Provide the (X, Y) coordinate of the cell's center where the given text is located.  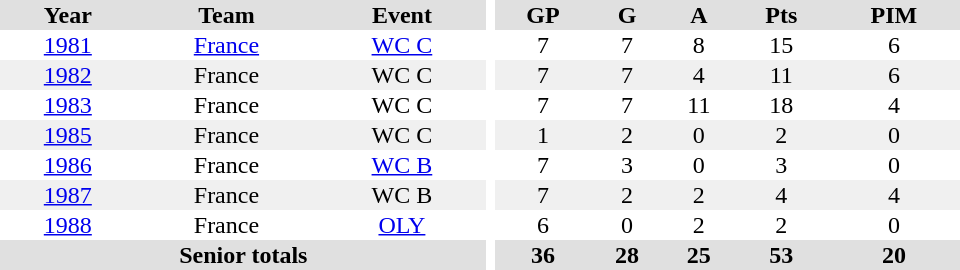
36 (544, 255)
Year (68, 15)
1983 (68, 105)
Senior totals (244, 255)
1985 (68, 135)
OLY (402, 225)
GP (544, 15)
15 (782, 45)
25 (699, 255)
1987 (68, 195)
20 (894, 255)
28 (627, 255)
Pts (782, 15)
A (699, 15)
1 (544, 135)
1986 (68, 165)
1982 (68, 75)
Event (402, 15)
1988 (68, 225)
1981 (68, 45)
18 (782, 105)
8 (699, 45)
Team (227, 15)
G (627, 15)
PIM (894, 15)
53 (782, 255)
